Capture the cell that displays the provided text and extract its (x, y) central coordinate. 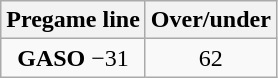
GASO −31 (74, 58)
Over/under (210, 20)
62 (210, 58)
Pregame line (74, 20)
